Search for the cell housing the specified text and yield its (X, Y) center coordinate. 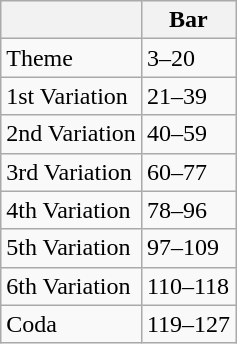
40–59 (188, 134)
Bar (188, 20)
60–77 (188, 172)
78–96 (188, 210)
5th Variation (72, 248)
Coda (72, 324)
97–109 (188, 248)
110–118 (188, 286)
Theme (72, 58)
2nd Variation (72, 134)
119–127 (188, 324)
21–39 (188, 96)
4th Variation (72, 210)
6th Variation (72, 286)
3rd Variation (72, 172)
3–20 (188, 58)
1st Variation (72, 96)
